Find where the given text appears and provide that cell's center as (X, Y) coordinate. 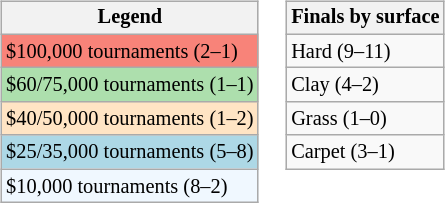
Grass (1–0) (365, 119)
$10,000 tournaments (8–2) (130, 186)
$25/35,000 tournaments (5–8) (130, 152)
$40/50,000 tournaments (1–2) (130, 119)
Clay (4–2) (365, 85)
Finals by surface (365, 18)
$100,000 tournaments (2–1) (130, 51)
Legend (130, 18)
$60/75,000 tournaments (1–1) (130, 85)
Hard (9–11) (365, 51)
Carpet (3–1) (365, 152)
